Locate the cell with the specified text and output its (X, Y) center coordinate. 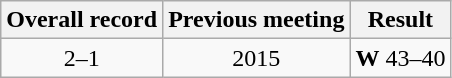
Overall record (82, 20)
W 43–40 (400, 58)
2–1 (82, 58)
2015 (256, 58)
Previous meeting (256, 20)
Result (400, 20)
